Extract the (X, Y) coordinate from the center of the cell holding the provided text.  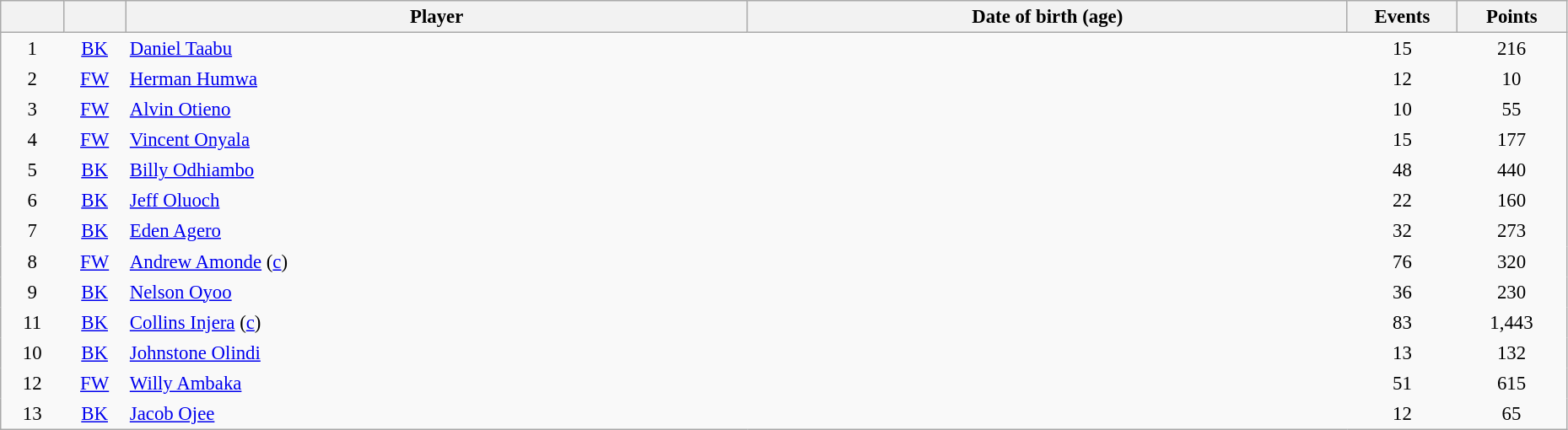
Vincent Onyala (437, 140)
51 (1402, 383)
65 (1511, 413)
Andrew Amonde (c) (437, 261)
48 (1402, 170)
8 (32, 261)
Points (1511, 17)
216 (1511, 49)
Herman Humwa (437, 78)
2 (32, 78)
5 (32, 170)
4 (32, 140)
6 (32, 201)
Events (1402, 17)
615 (1511, 383)
Eden Agero (437, 231)
Johnstone Olindi (437, 352)
273 (1511, 231)
3 (32, 109)
440 (1511, 170)
Collins Injera (c) (437, 322)
32 (1402, 231)
7 (32, 231)
76 (1402, 261)
Jeff Oluoch (437, 201)
Alvin Otieno (437, 109)
83 (1402, 322)
Date of birth (age) (1048, 17)
Player (437, 17)
11 (32, 322)
Jacob Ojee (437, 413)
9 (32, 292)
Daniel Taabu (437, 49)
160 (1511, 201)
230 (1511, 292)
1,443 (1511, 322)
1 (32, 49)
Nelson Oyoo (437, 292)
55 (1511, 109)
36 (1402, 292)
320 (1511, 261)
22 (1402, 201)
132 (1511, 352)
Billy Odhiambo (437, 170)
Willy Ambaka (437, 383)
177 (1511, 140)
